Provide the [X, Y] coordinate of the cell's center where the given text is located.  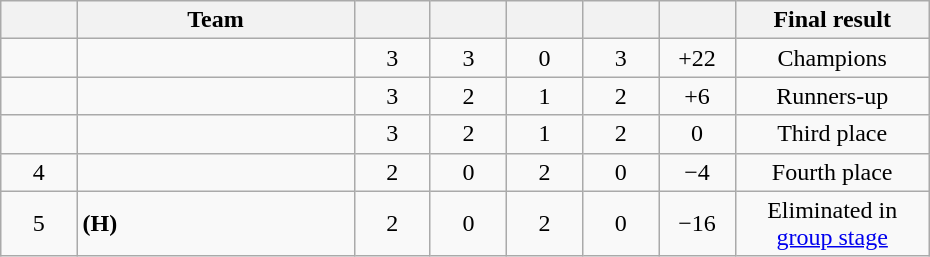
+6 [697, 96]
Runners-up [832, 96]
−4 [697, 172]
Third place [832, 134]
−16 [697, 224]
(H) [216, 224]
+22 [697, 58]
Champions [832, 58]
Eliminated in group stage [832, 224]
Fourth place [832, 172]
5 [39, 224]
Final result [832, 20]
Team [216, 20]
4 [39, 172]
